Detect which cell encompasses the target text, then output its (x, y) center coordinate. 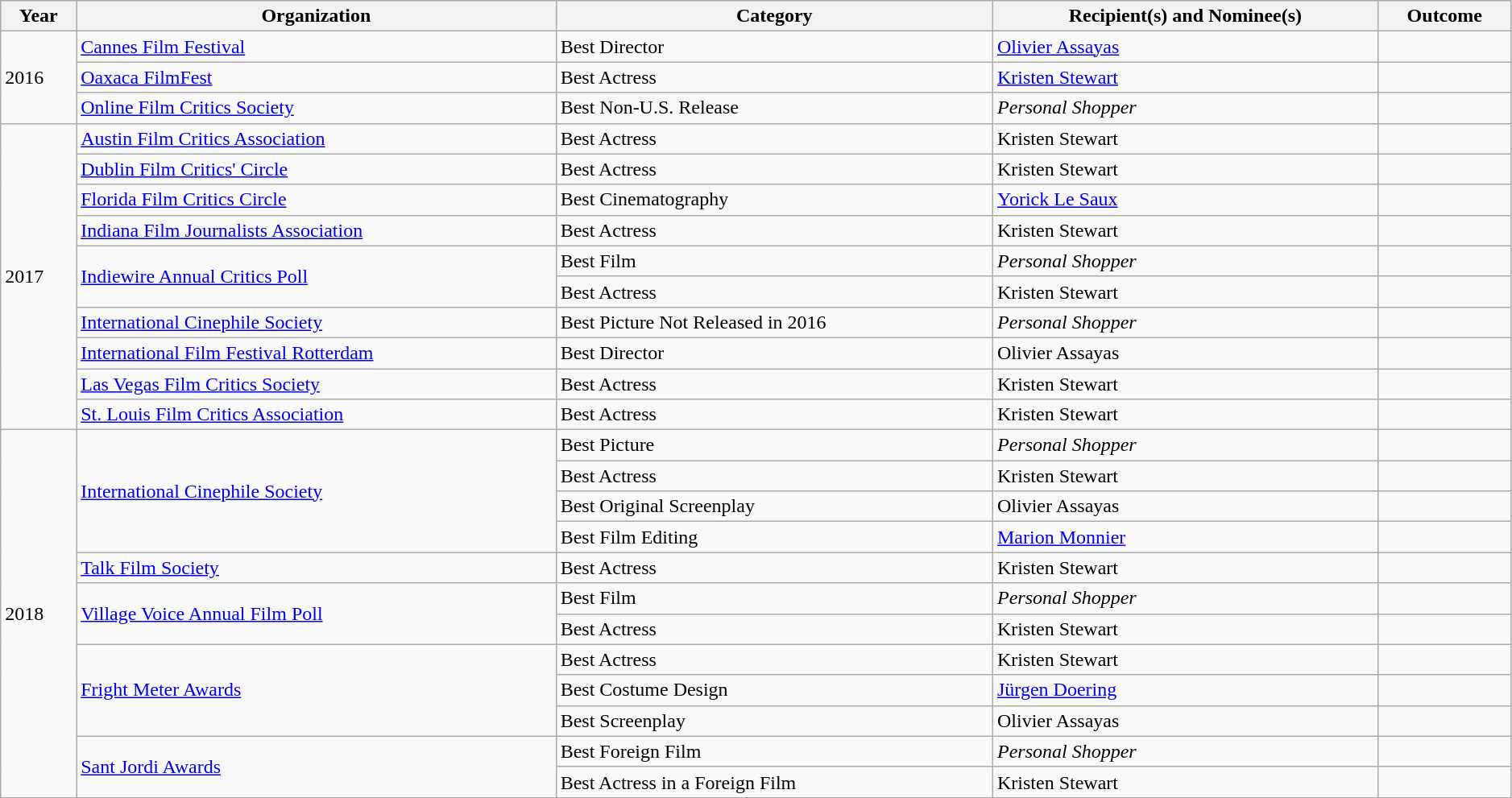
Dublin Film Critics' Circle (316, 169)
Online Film Critics Society (316, 108)
Best Actress in a Foreign Film (774, 782)
Austin Film Critics Association (316, 139)
Indiewire Annual Critics Poll (316, 276)
International Film Festival Rotterdam (316, 353)
Recipient(s) and Nominee(s) (1185, 16)
Fright Meter Awards (316, 690)
2016 (39, 77)
2018 (39, 614)
Best Picture (774, 445)
Village Voice Annual Film Poll (316, 614)
Best Foreign Film (774, 751)
Year (39, 16)
2017 (39, 277)
Best Picture Not Released in 2016 (774, 322)
Best Screenplay (774, 721)
Sant Jordi Awards (316, 767)
Outcome (1444, 16)
Jürgen Doering (1185, 690)
Category (774, 16)
Best Film Editing (774, 537)
Indiana Film Journalists Association (316, 230)
St. Louis Film Critics Association (316, 415)
Oaxaca FilmFest (316, 77)
Best Non-U.S. Release (774, 108)
Best Original Screenplay (774, 507)
Talk Film Society (316, 568)
Marion Monnier (1185, 537)
Yorick Le Saux (1185, 200)
Organization (316, 16)
Best Costume Design (774, 690)
Florida Film Critics Circle (316, 200)
Best Cinematography (774, 200)
Cannes Film Festival (316, 47)
Las Vegas Film Critics Society (316, 384)
